Provide the [x, y] coordinate of the cell's center where the given text is located.  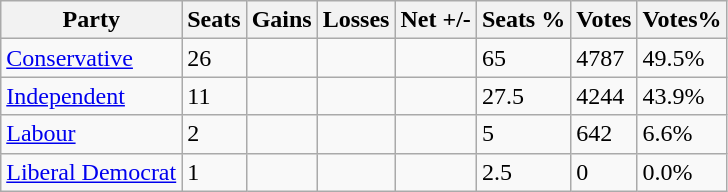
27.5 [523, 96]
11 [214, 96]
0.0% [682, 172]
Liberal Democrat [92, 172]
Labour [92, 134]
65 [523, 58]
Conservative [92, 58]
Seats [214, 20]
43.9% [682, 96]
Votes% [682, 20]
5 [523, 134]
26 [214, 58]
Independent [92, 96]
4787 [604, 58]
49.5% [682, 58]
1 [214, 172]
Losses [356, 20]
Gains [282, 20]
4244 [604, 96]
2.5 [523, 172]
Net +/- [436, 20]
6.6% [682, 134]
642 [604, 134]
Party [92, 20]
0 [604, 172]
Seats % [523, 20]
2 [214, 134]
Votes [604, 20]
